For the text-containing cell, return its midpoint in (X, Y) coordinate format. 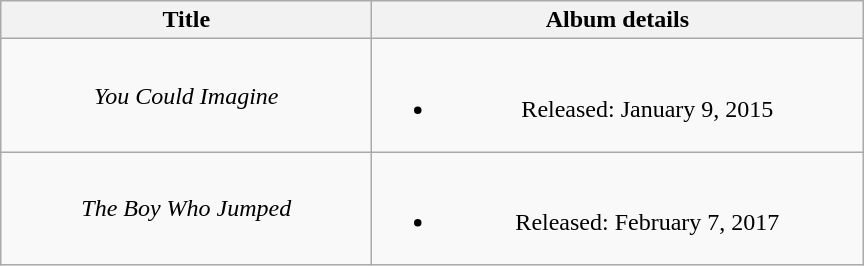
Title (186, 20)
You Could Imagine (186, 96)
Released: January 9, 2015 (618, 96)
The Boy Who Jumped (186, 208)
Released: February 7, 2017 (618, 208)
Album details (618, 20)
